For the text-containing cell, return its midpoint in (X, Y) coordinate format. 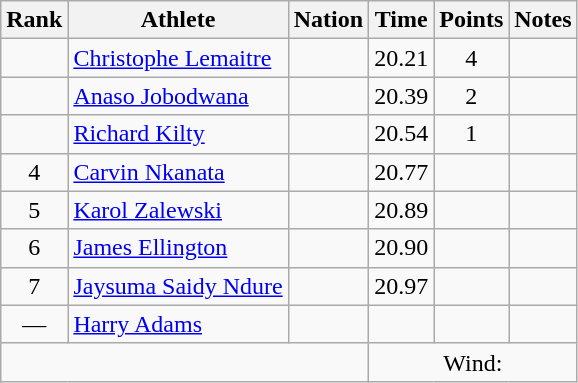
20.54 (402, 134)
Points (472, 20)
Anaso Jobodwana (178, 96)
20.97 (402, 286)
Nation (328, 20)
Carvin Nkanata (178, 172)
20.90 (402, 248)
Time (402, 20)
1 (472, 134)
Christophe Lemaitre (178, 58)
Harry Adams (178, 324)
Notes (543, 20)
2 (472, 96)
Athlete (178, 20)
Rank (34, 20)
7 (34, 286)
Jaysuma Saidy Ndure (178, 286)
5 (34, 210)
20.89 (402, 210)
Wind: (474, 362)
6 (34, 248)
— (34, 324)
20.77 (402, 172)
20.21 (402, 58)
James Ellington (178, 248)
20.39 (402, 96)
Karol Zalewski (178, 210)
Richard Kilty (178, 134)
